Identify which cell holds the provided text, then report its (x, y) central coordinate. 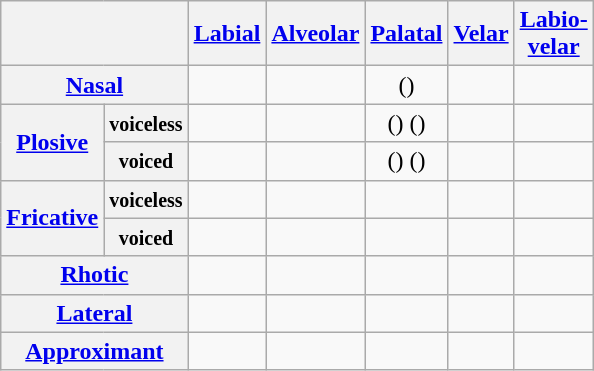
Alveolar (316, 34)
Plosive (52, 142)
Palatal (406, 34)
Labial (227, 34)
Approximant (94, 351)
Rhotic (94, 275)
Labio-velar (554, 34)
() (406, 85)
Velar (481, 34)
Lateral (94, 313)
Nasal (94, 85)
Fricative (52, 218)
